Detect which cell encompasses the target text, then output its [X, Y] center coordinate. 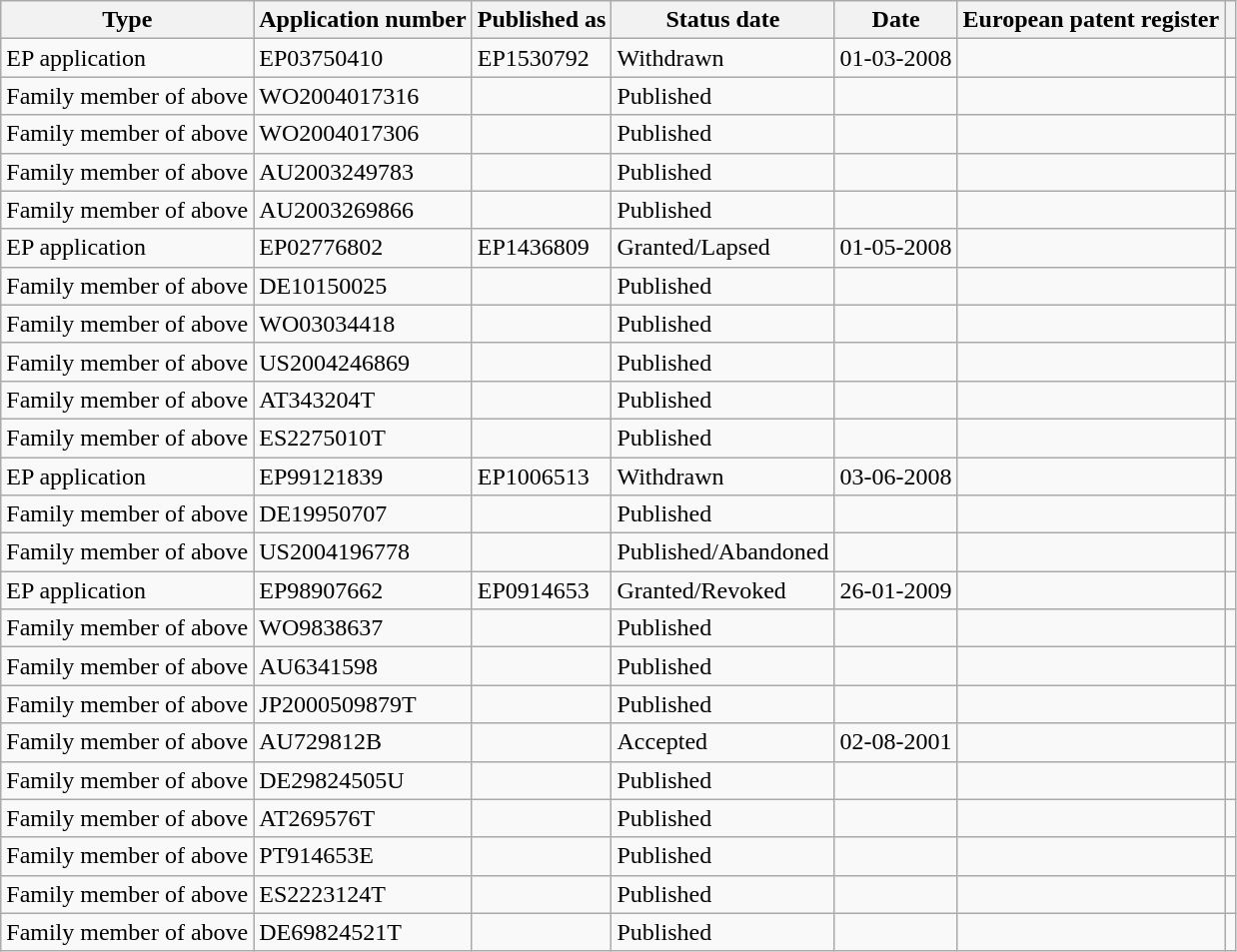
AT269576T [363, 818]
EP98907662 [363, 590]
EP1530792 [542, 58]
Application number [363, 20]
DE19950707 [363, 514]
EP1006513 [542, 476]
EP03750410 [363, 58]
Granted/Revoked [723, 590]
WO9838637 [363, 628]
03-06-2008 [895, 476]
01-05-2008 [895, 248]
AU2003249783 [363, 172]
US2004196778 [363, 552]
EP0914653 [542, 590]
26-01-2009 [895, 590]
ES2275010T [363, 438]
EP1436809 [542, 248]
EP99121839 [363, 476]
US2004246869 [363, 362]
EP02776802 [363, 248]
ES2223124T [363, 894]
Status date [723, 20]
Granted/Lapsed [723, 248]
Published as [542, 20]
DE10150025 [363, 286]
WO2004017316 [363, 96]
Date [895, 20]
01-03-2008 [895, 58]
AU2003269866 [363, 210]
European patent register [1091, 20]
AT343204T [363, 400]
PT914653E [363, 856]
JP2000509879T [363, 704]
Type [128, 20]
Accepted [723, 742]
DE29824505U [363, 780]
02-08-2001 [895, 742]
AU729812B [363, 742]
WO2004017306 [363, 134]
DE69824521T [363, 932]
Published/Abandoned [723, 552]
AU6341598 [363, 666]
WO03034418 [363, 324]
